For the text-containing cell, return its midpoint in (X, Y) coordinate format. 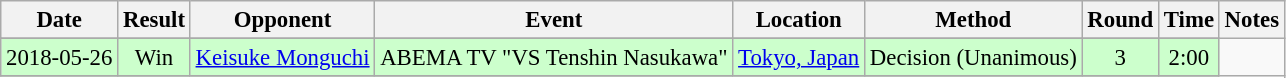
Keisuke Monguchi (282, 58)
ABEMA TV "VS Tenshin Nasukawa" (554, 58)
Win (154, 58)
Location (799, 20)
Method (974, 20)
Round (1120, 20)
Notes (1252, 20)
2:00 (1188, 58)
Time (1188, 20)
Result (154, 20)
Opponent (282, 20)
Date (60, 20)
3 (1120, 58)
Decision (Unanimous) (974, 58)
Tokyo, Japan (799, 58)
Event (554, 20)
2018-05-26 (60, 58)
